From the cell containing the given text, extract its center point as [x, y] coordinate. 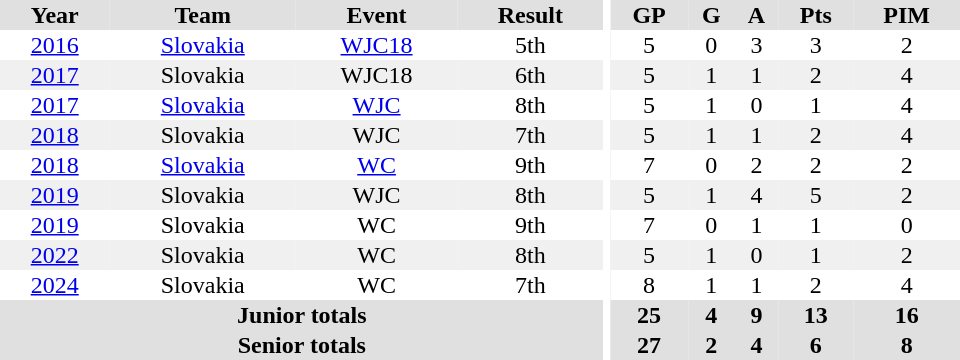
13 [816, 315]
2022 [54, 255]
9 [757, 315]
A [757, 15]
Team [202, 15]
27 [649, 345]
Senior totals [302, 345]
Result [530, 15]
Junior totals [302, 315]
Pts [816, 15]
2024 [54, 285]
G [712, 15]
5th [530, 45]
PIM [906, 15]
16 [906, 315]
Year [54, 15]
GP [649, 15]
25 [649, 315]
6 [816, 345]
Event [376, 15]
6th [530, 75]
2016 [54, 45]
